Return [x, y] of the center of cell containing provided text 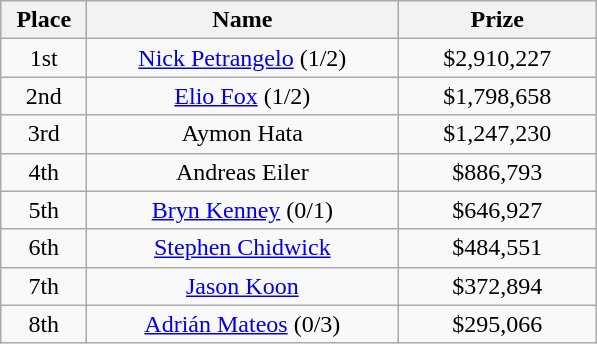
Jason Koon [242, 286]
$886,793 [498, 172]
3rd [44, 134]
Stephen Chidwick [242, 248]
8th [44, 324]
Prize [498, 20]
$295,066 [498, 324]
$372,894 [498, 286]
Aymon Hata [242, 134]
$484,551 [498, 248]
Bryn Kenney (0/1) [242, 210]
$2,910,227 [498, 58]
4th [44, 172]
1st [44, 58]
5th [44, 210]
Name [242, 20]
Place [44, 20]
6th [44, 248]
$1,247,230 [498, 134]
Nick Petrangelo (1/2) [242, 58]
$1,798,658 [498, 96]
Adrián Mateos (0/3) [242, 324]
$646,927 [498, 210]
Andreas Eiler [242, 172]
Elio Fox (1/2) [242, 96]
2nd [44, 96]
7th [44, 286]
